Provide the [x, y] coordinate of the cell's center where the given text is located.  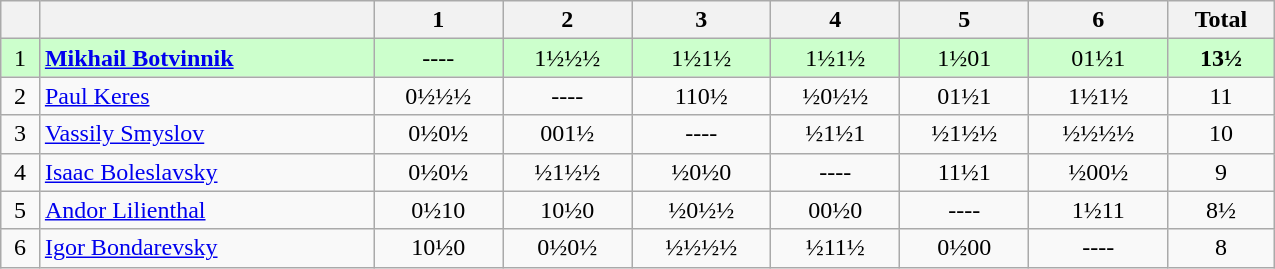
½0½0 [702, 172]
½00½ [1098, 172]
8½ [1221, 210]
0½10 [438, 210]
Vassily Smyslov [206, 134]
Igor Bondarevsky [206, 248]
10 [1221, 134]
0½½½ [438, 96]
Paul Keres [206, 96]
Andor Lilienthal [206, 210]
½11½ [836, 248]
11½1 [964, 172]
1½½½ [568, 58]
1½11 [1098, 210]
Total [1221, 20]
1½01 [964, 58]
11 [1221, 96]
13½ [1221, 58]
½1½1 [836, 134]
110½ [702, 96]
8 [1221, 248]
Isaac Boleslavsky [206, 172]
001½ [568, 134]
Mikhail Botvinnik [206, 58]
9 [1221, 172]
00½0 [836, 210]
0½00 [964, 248]
